Return the [x, y] coordinate for the center point of the cell that contains the specified text.  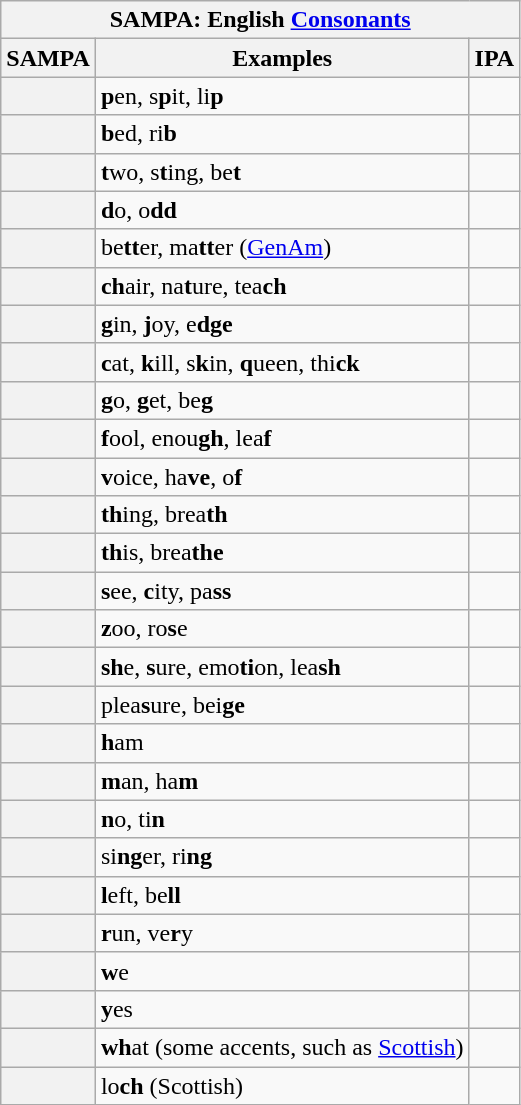
man, ham [282, 781]
two, sting, bet [282, 172]
what (some accents, such as Scottish) [282, 1047]
left, bell [282, 895]
thing, breath [282, 515]
voice, have, of [282, 477]
gin, joy, edge [282, 324]
she, sure, emotion, leash [282, 667]
better, matter (GenAm) [282, 248]
this, breathe [282, 553]
singer, ring [282, 857]
fool, enough, leaf [282, 438]
IPA [494, 58]
ham [282, 743]
cat, kill, skin, queen, thick [282, 362]
chair, nature, teach [282, 286]
pen, spit, lip [282, 96]
SAMPA: English Consonants [260, 20]
do, odd [282, 210]
bed, rib [282, 134]
pleasure, beige [282, 705]
no, tin [282, 819]
SAMPA [48, 58]
loch (Scottish) [282, 1085]
see, city, pass [282, 591]
go, get, beg [282, 400]
run, very [282, 933]
we [282, 971]
yes [282, 1009]
zoo, rose [282, 629]
Examples [282, 58]
